Search for the cell housing the specified text and yield its (X, Y) center coordinate. 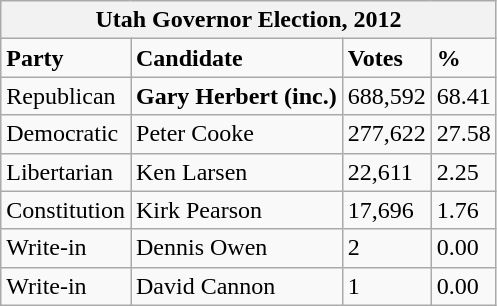
Votes (386, 58)
277,622 (386, 134)
Ken Larsen (236, 172)
1.76 (464, 210)
Dennis Owen (236, 248)
2.25 (464, 172)
1 (386, 286)
Utah Governor Election, 2012 (249, 20)
17,696 (386, 210)
2 (386, 248)
Republican (66, 96)
Peter Cooke (236, 134)
Kirk Pearson (236, 210)
% (464, 58)
Constitution (66, 210)
Libertarian (66, 172)
Democratic (66, 134)
22,611 (386, 172)
688,592 (386, 96)
Party (66, 58)
68.41 (464, 96)
27.58 (464, 134)
David Cannon (236, 286)
Candidate (236, 58)
Gary Herbert (inc.) (236, 96)
